Return the [x, y] coordinate for the center point of the cell that contains the specified text.  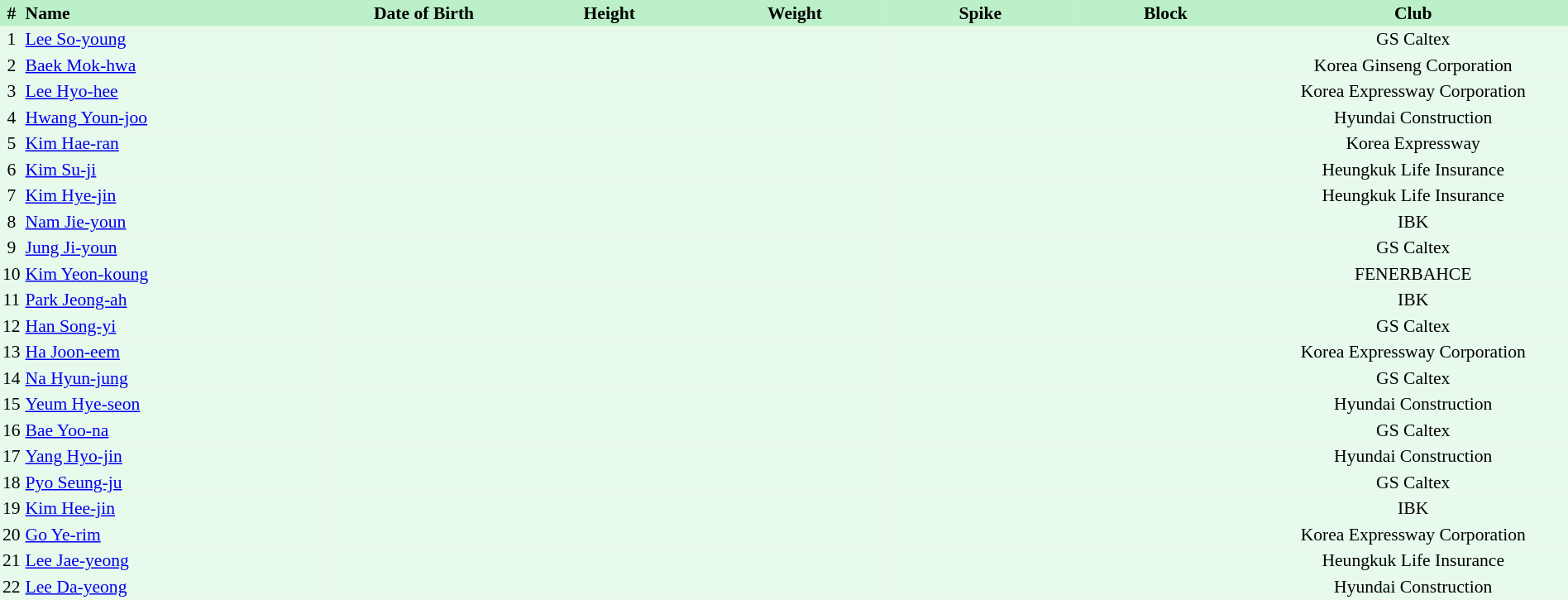
10 [12, 274]
Kim Hye-jin [177, 195]
8 [12, 222]
6 [12, 170]
Korea Expressway [1413, 144]
Nam Jie-youn [177, 222]
Kim Hee-jin [177, 508]
15 [12, 404]
Lee Jae-yeong [177, 561]
Ha Joon-eem [177, 353]
Yang Hyo-jin [177, 457]
1 [12, 40]
Name [177, 13]
18 [12, 482]
Na Hyun-jung [177, 378]
21 [12, 561]
20 [12, 535]
Yeum Hye-seon [177, 404]
Kim Yeon-koung [177, 274]
11 [12, 300]
Park Jeong-ah [177, 300]
Han Song-yi [177, 326]
Hwang Youn-joo [177, 118]
22 [12, 587]
Club [1413, 13]
Date of Birth [424, 13]
2 [12, 65]
Jung Ji-youn [177, 248]
Lee So-young [177, 40]
Weight [795, 13]
17 [12, 457]
Block [1165, 13]
7 [12, 195]
14 [12, 378]
Kim Su-ji [177, 170]
Lee Da-yeong [177, 587]
Spike [980, 13]
FENERBAHCE [1413, 274]
Kim Hae-ran [177, 144]
16 [12, 430]
19 [12, 508]
Lee Hyo-hee [177, 91]
4 [12, 118]
5 [12, 144]
9 [12, 248]
Height [610, 13]
13 [12, 353]
Pyo Seung-ju [177, 482]
Korea Ginseng Corporation [1413, 65]
3 [12, 91]
Go Ye-rim [177, 535]
Baek Mok-hwa [177, 65]
12 [12, 326]
# [12, 13]
Bae Yoo-na [177, 430]
